For the text-containing cell, return its midpoint in [x, y] coordinate format. 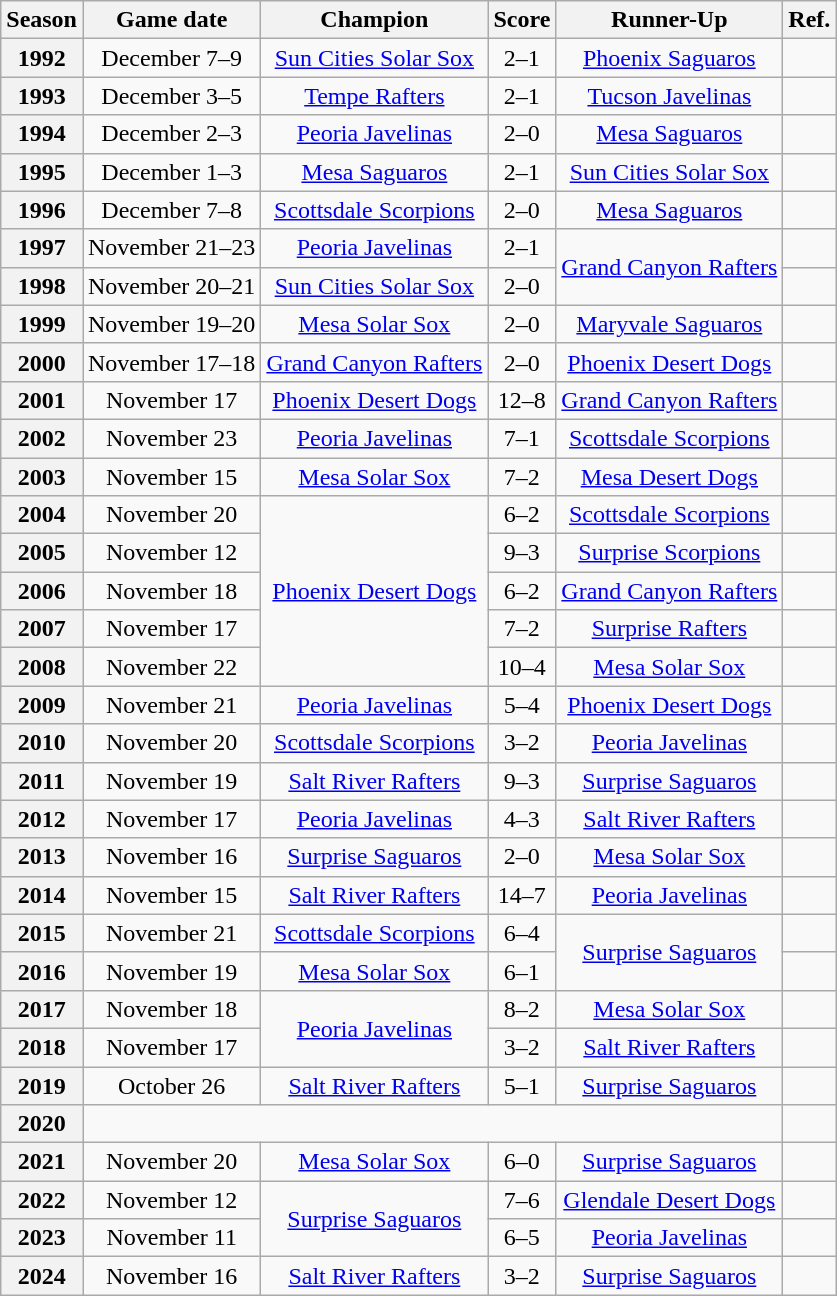
14–7 [522, 895]
6–5 [522, 1238]
December 3–5 [171, 96]
November 20–21 [171, 286]
2012 [42, 819]
Surprise Scorpions [670, 553]
2011 [42, 781]
2019 [42, 1085]
2016 [42, 971]
5–4 [522, 705]
8–2 [522, 1009]
6–0 [522, 1162]
2008 [42, 667]
2004 [42, 515]
December 7–8 [171, 210]
Ref. [810, 20]
2021 [42, 1162]
Tucson Javelinas [670, 96]
10–4 [522, 667]
1995 [42, 172]
November 22 [171, 667]
1993 [42, 96]
7–6 [522, 1200]
1998 [42, 286]
2023 [42, 1238]
November 21–23 [171, 248]
2018 [42, 1047]
Mesa Desert Dogs [670, 477]
2017 [42, 1009]
2006 [42, 591]
2009 [42, 705]
1992 [42, 58]
6–1 [522, 971]
6–4 [522, 933]
1996 [42, 210]
November 19–20 [171, 324]
Tempe Rafters [374, 96]
Score [522, 20]
12–8 [522, 400]
Phoenix Saguaros [670, 58]
Glendale Desert Dogs [670, 1200]
December 7–9 [171, 58]
4–3 [522, 819]
November 17–18 [171, 362]
Maryvale Saguaros [670, 324]
Surprise Rafters [670, 629]
2005 [42, 553]
2015 [42, 933]
1994 [42, 134]
November 11 [171, 1238]
Runner-Up [670, 20]
December 1–3 [171, 172]
2013 [42, 857]
1999 [42, 324]
2001 [42, 400]
2002 [42, 438]
5–1 [522, 1085]
2022 [42, 1200]
Season [42, 20]
7–1 [522, 438]
2010 [42, 743]
Champion [374, 20]
2000 [42, 362]
2003 [42, 477]
2014 [42, 895]
1997 [42, 248]
2024 [42, 1276]
December 2–3 [171, 134]
2007 [42, 629]
Game date [171, 20]
October 26 [171, 1085]
November 23 [171, 438]
2020 [42, 1124]
